For the text-containing cell, return its midpoint in (X, Y) coordinate format. 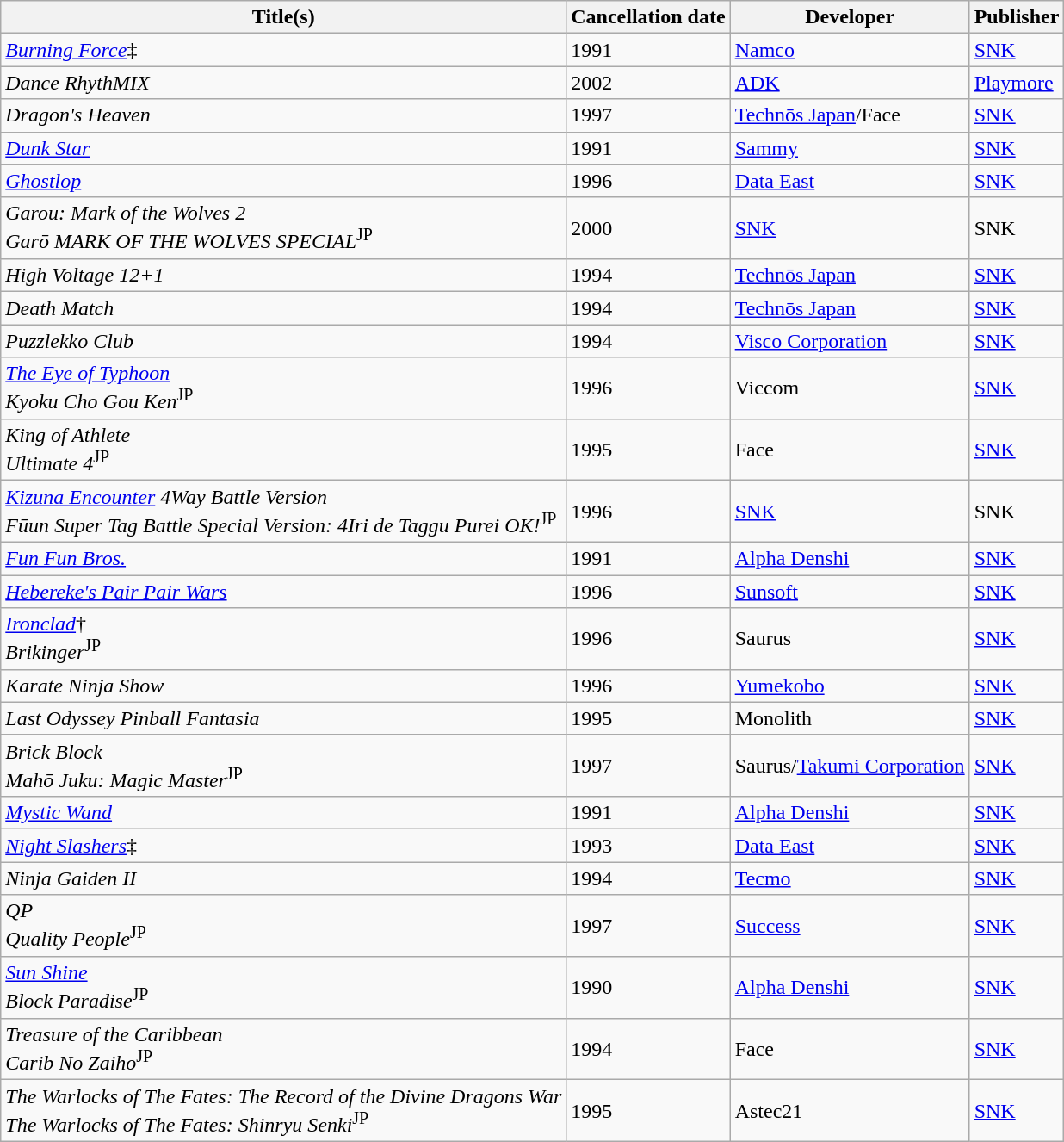
Title(s) (284, 17)
Dragon's Heaven (284, 115)
The Warlocks of The Fates: The Record of the Divine Dragons WarThe Warlocks of The Fates: Shinryu SenkiJP (284, 1111)
Astec21 (850, 1111)
Viccom (850, 388)
ADK (850, 83)
Night Slashers‡ (284, 846)
Last Odyssey Pinball Fantasia (284, 718)
Kizuna Encounter 4Way Battle VersionFūun Super Tag Battle Special Version: 4Iri de Taggu Purei OK!JP (284, 512)
Treasure of the CaribbeanCarib No ZaihoJP (284, 1049)
Garou: Mark of the Wolves 2Garō MARK OF THE WOLVES SPECIALJP (284, 228)
High Voltage 12+1 (284, 276)
Ironclad†BrikingerJP (284, 639)
Namco (850, 50)
Dance RhythMIX (284, 83)
Monolith (850, 718)
Playmore (1017, 83)
2000 (648, 228)
Sammy (850, 148)
1990 (648, 988)
Saurus (850, 639)
QPQuality PeopleJP (284, 926)
1993 (648, 846)
Burning Force‡ (284, 50)
Fun Fun Bros. (284, 559)
The Eye of TyphoonKyoku Cho Gou KenJP (284, 388)
Developer (850, 17)
Puzzlekko Club (284, 341)
Saurus/Takumi Corporation (850, 766)
Death Match (284, 308)
Mystic Wand (284, 813)
Ninja Gaiden II (284, 878)
Publisher (1017, 17)
Dunk Star (284, 148)
Cancellation date (648, 17)
2002 (648, 83)
King of AthleteUltimate 4JP (284, 450)
Sun ShineBlock ParadiseJP (284, 988)
Ghostlop (284, 181)
Yumekobo (850, 686)
Hebereke's Pair Pair Wars (284, 592)
Visco Corporation (850, 341)
Sunsoft (850, 592)
Tecmo (850, 878)
Karate Ninja Show (284, 686)
Brick BlockMahō Juku: Magic MasterJP (284, 766)
Success (850, 926)
Technōs Japan/Face (850, 115)
